Determine the (X, Y) coordinate at the center of the cell enclosing the given text.  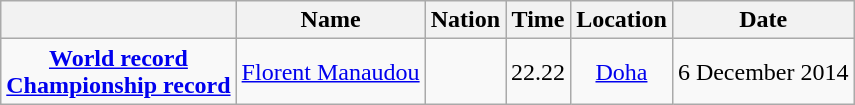
Doha (622, 72)
Florent Manaudou (330, 72)
Time (538, 20)
6 December 2014 (763, 72)
Nation (465, 20)
22.22 (538, 72)
Location (622, 20)
Date (763, 20)
Name (330, 20)
World recordChampionship record (118, 72)
